Identify which cell holds the provided text, then report its [x, y] central coordinate. 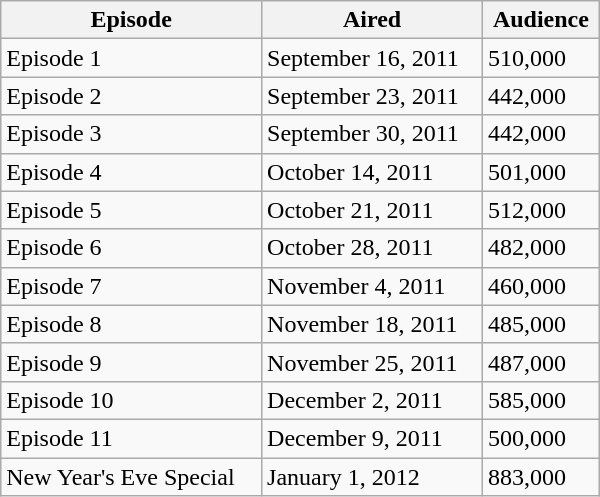
October 14, 2011 [372, 172]
Episode 10 [132, 400]
485,000 [542, 324]
Episode 9 [132, 362]
512,000 [542, 210]
January 1, 2012 [372, 477]
510,000 [542, 58]
November 4, 2011 [372, 286]
November 25, 2011 [372, 362]
Episode 4 [132, 172]
New Year's Eve Special [132, 477]
460,000 [542, 286]
Episode 2 [132, 96]
September 30, 2011 [372, 134]
883,000 [542, 477]
September 16, 2011 [372, 58]
September 23, 2011 [372, 96]
Episode 5 [132, 210]
482,000 [542, 248]
Audience [542, 20]
Episode [132, 20]
501,000 [542, 172]
December 9, 2011 [372, 438]
Episode 8 [132, 324]
Aired [372, 20]
October 28, 2011 [372, 248]
Episode 3 [132, 134]
487,000 [542, 362]
Episode 6 [132, 248]
November 18, 2011 [372, 324]
500,000 [542, 438]
Episode 11 [132, 438]
585,000 [542, 400]
Episode 7 [132, 286]
October 21, 2011 [372, 210]
December 2, 2011 [372, 400]
Episode 1 [132, 58]
